For the text-containing cell, return its midpoint in (X, Y) coordinate format. 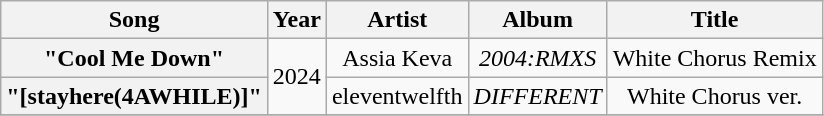
eleventwelfth (397, 96)
"Cool Me Down" (134, 58)
2024 (296, 77)
White Chorus ver. (714, 96)
Year (296, 20)
White Chorus Remix (714, 58)
2004:RMXS (538, 58)
Assia Keva (397, 58)
DIFFERENT (538, 96)
Song (134, 20)
Title (714, 20)
Album (538, 20)
Artist (397, 20)
"[stayhere(4AWHILE)]" (134, 96)
